Find where the given text appears and provide that cell's center as (X, Y) coordinate. 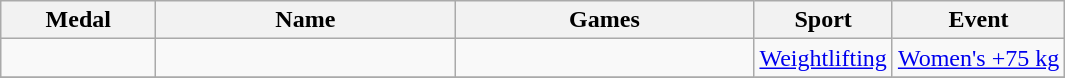
Sport (823, 20)
Weightlifting (823, 58)
Women's +75 kg (978, 58)
Event (978, 20)
Medal (78, 20)
Games (604, 20)
Name (306, 20)
